Capture the cell that displays the provided text and extract its [x, y] central coordinate. 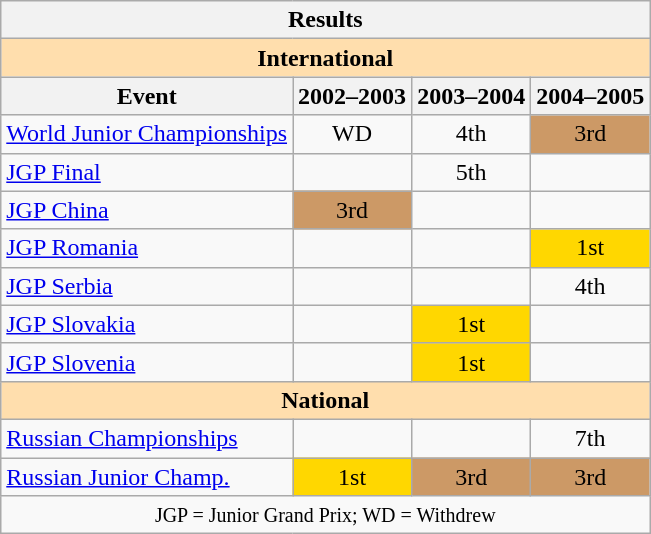
JGP Final [147, 172]
JGP Slovakia [147, 324]
World Junior Championships [147, 134]
National [326, 400]
5th [472, 172]
Results [326, 20]
JGP Serbia [147, 286]
7th [590, 438]
Event [147, 96]
2003–2004 [472, 96]
Russian Junior Champ. [147, 477]
WD [352, 134]
2004–2005 [590, 96]
JGP Slovenia [147, 362]
Russian Championships [147, 438]
JGP China [147, 210]
International [326, 58]
2002–2003 [352, 96]
JGP = Junior Grand Prix; WD = Withdrew [326, 515]
JGP Romania [147, 248]
